Scan for the cell matching the given text and deliver its [x, y] coordinate at center. 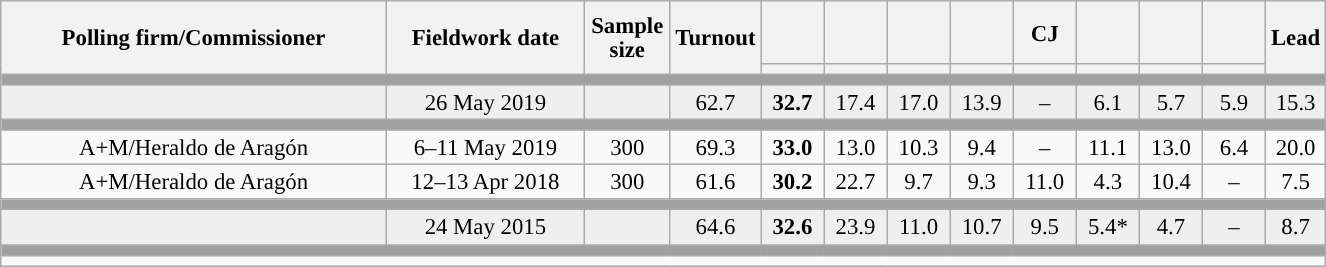
9.5 [1044, 228]
Lead [1296, 38]
5.4* [1108, 228]
Polling firm/Commissioner [194, 38]
6.1 [1108, 102]
10.7 [982, 228]
11.1 [1108, 148]
9.3 [982, 182]
30.2 [792, 182]
15.3 [1296, 102]
Turnout [716, 38]
62.7 [716, 102]
20.0 [1296, 148]
17.0 [918, 102]
12–13 Apr 2018 [485, 182]
24 May 2015 [485, 228]
5.9 [1234, 102]
23.9 [856, 228]
64.6 [716, 228]
10.4 [1170, 182]
17.4 [856, 102]
69.3 [716, 148]
9.7 [918, 182]
32.7 [792, 102]
5.7 [1170, 102]
Fieldwork date [485, 38]
33.0 [792, 148]
6.4 [1234, 148]
CJ [1044, 32]
13.9 [982, 102]
32.6 [792, 228]
Sample size [627, 38]
7.5 [1296, 182]
6–11 May 2019 [485, 148]
9.4 [982, 148]
61.6 [716, 182]
22.7 [856, 182]
8.7 [1296, 228]
4.7 [1170, 228]
26 May 2019 [485, 102]
4.3 [1108, 182]
10.3 [918, 148]
